Search for the cell housing the specified text and yield its (x, y) center coordinate. 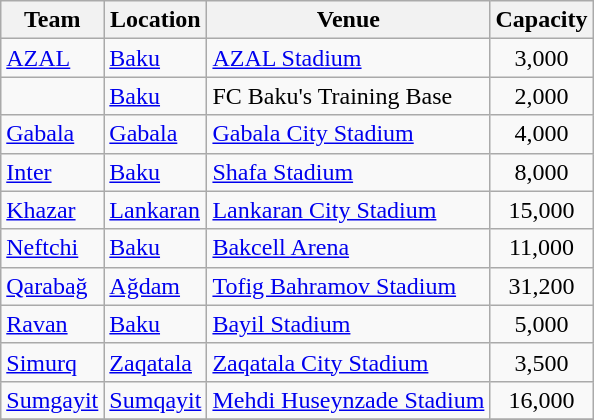
FC Baku's Training Base (348, 96)
Ağdam (156, 286)
Zaqatala City Stadium (348, 362)
31,200 (542, 286)
Inter (52, 172)
Sumqayit (156, 400)
Mehdi Huseynzade Stadium (348, 400)
Gabala City Stadium (348, 134)
Venue (348, 20)
Team (52, 20)
3,000 (542, 58)
Simurq (52, 362)
Khazar (52, 210)
2,000 (542, 96)
Zaqatala (156, 362)
11,000 (542, 248)
5,000 (542, 324)
8,000 (542, 172)
Lankaran City Stadium (348, 210)
4,000 (542, 134)
Lankaran (156, 210)
15,000 (542, 210)
Bayil Stadium (348, 324)
16,000 (542, 400)
AZAL (52, 58)
Neftchi (52, 248)
Capacity (542, 20)
Tofig Bahramov Stadium (348, 286)
AZAL Stadium (348, 58)
Shafa Stadium (348, 172)
Qarabağ (52, 286)
Ravan (52, 324)
Bakcell Arena (348, 248)
3,500 (542, 362)
Sumgayit (52, 400)
Location (156, 20)
